Identify which cell holds the provided text, then report its [x, y] central coordinate. 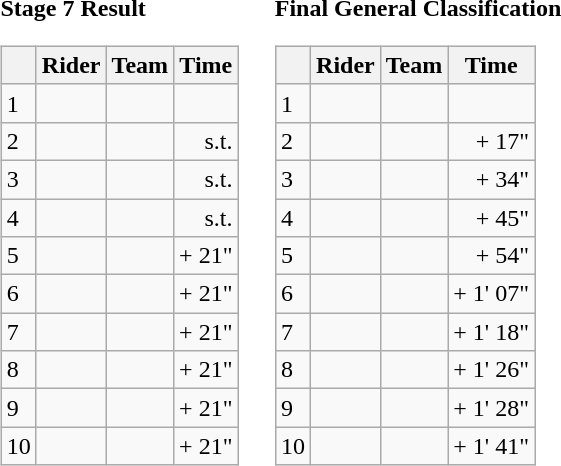
+ 45" [492, 217]
+ 17" [492, 141]
+ 1' 18" [492, 332]
+ 1' 28" [492, 408]
+ 34" [492, 179]
+ 1' 41" [492, 446]
+ 1' 26" [492, 370]
+ 1' 07" [492, 294]
+ 54" [492, 256]
